Provide the (x, y) coordinate of the cell's center where the given text is located.  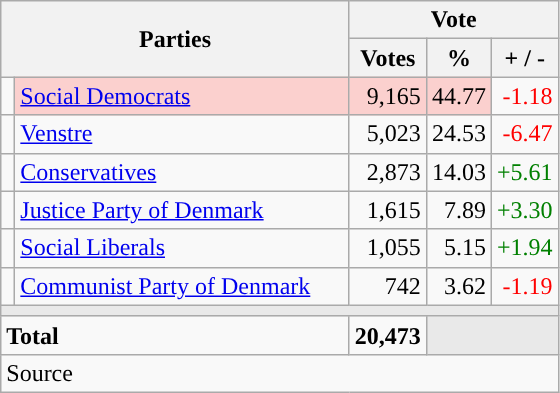
44.77 (458, 96)
% (458, 58)
Communist Party of Denmark (182, 286)
9,165 (388, 96)
5.15 (458, 248)
Parties (176, 39)
Total (176, 335)
1,615 (388, 210)
20,473 (388, 335)
5,023 (388, 134)
Votes (388, 58)
Social Democrats (182, 96)
+ / - (524, 58)
3.62 (458, 286)
-6.47 (524, 134)
+5.61 (524, 172)
Social Liberals (182, 248)
+3.30 (524, 210)
Venstre (182, 134)
24.53 (458, 134)
-1.18 (524, 96)
14.03 (458, 172)
-1.19 (524, 286)
2,873 (388, 172)
1,055 (388, 248)
742 (388, 286)
Source (280, 373)
Vote (454, 20)
+1.94 (524, 248)
7.89 (458, 210)
Conservatives (182, 172)
Justice Party of Denmark (182, 210)
